Output the (X, Y) coordinate of the center of the cell containing the given text.  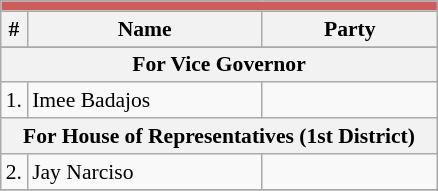
For House of Representatives (1st District) (220, 136)
Imee Badajos (144, 101)
Jay Narciso (144, 172)
2. (14, 172)
For Vice Governor (220, 65)
# (14, 29)
Party (350, 29)
1. (14, 101)
Name (144, 29)
